Locate the cell with the specified text and output its (X, Y) center coordinate. 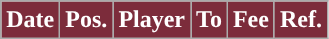
Pos. (86, 20)
To (210, 20)
Date (30, 20)
Ref. (300, 20)
Player (152, 20)
Fee (250, 20)
